Provide the [x, y] coordinate of the cell's center where the given text is located.  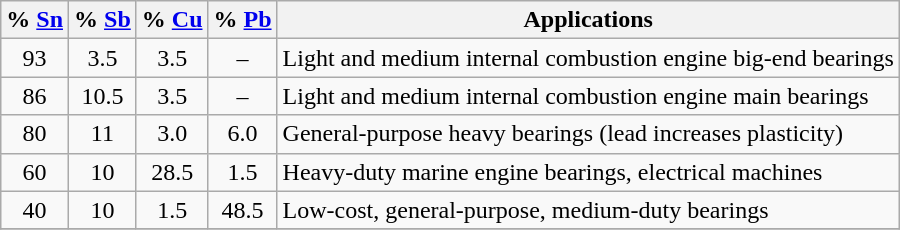
60 [35, 172]
% Sb [103, 20]
% Pb [242, 20]
93 [35, 58]
3.0 [172, 134]
80 [35, 134]
% Cu [172, 20]
Applications [588, 20]
% Sn [35, 20]
Low-cost, general-purpose, medium-duty bearings [588, 210]
Heavy-duty marine engine bearings, electrical machines [588, 172]
6.0 [242, 134]
40 [35, 210]
General-purpose heavy bearings (lead increases plasticity) [588, 134]
86 [35, 96]
Light and medium internal combustion engine big-end bearings [588, 58]
Light and medium internal combustion engine main bearings [588, 96]
28.5 [172, 172]
48.5 [242, 210]
10.5 [103, 96]
11 [103, 134]
